Find where the given text appears and provide that cell's center as (X, Y) coordinate. 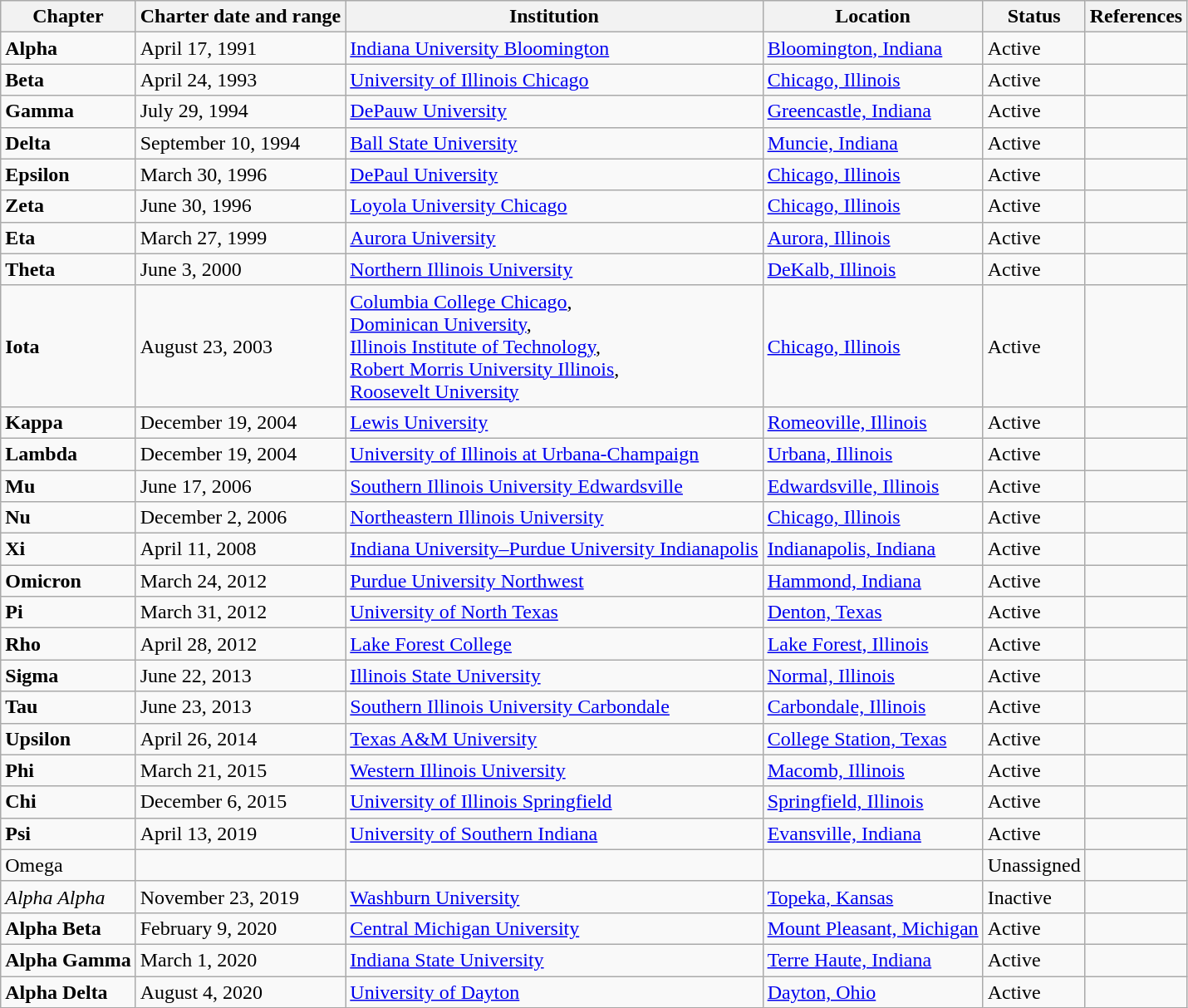
Delta (68, 143)
Kappa (68, 422)
Indiana University Bloomington (554, 48)
Eta (68, 238)
Indiana State University (554, 960)
Normal, Illinois (872, 676)
Inactive (1033, 897)
Lake Forest College (554, 644)
Zeta (68, 206)
Southern Illinois University Carbondale (554, 707)
March 24, 2012 (241, 581)
Lewis University (554, 422)
Indianapolis, Indiana (872, 549)
Location (872, 17)
References (1136, 17)
Purdue University Northwest (554, 581)
June 3, 2000 (241, 269)
Mu (68, 486)
Northern Illinois University (554, 269)
Rho (68, 644)
September 10, 1994 (241, 143)
Ball State University (554, 143)
April 11, 2008 (241, 549)
Lake Forest, Illinois (872, 644)
DePaul University (554, 175)
August 4, 2020 (241, 991)
Beta (68, 80)
Bloomington, Indiana (872, 48)
Central Michigan University (554, 928)
Carbondale, Illinois (872, 707)
Greencastle, Indiana (872, 111)
Urbana, Illinois (872, 454)
Evansville, Indiana (872, 833)
Texas A&M University (554, 739)
Muncie, Indiana (872, 143)
University of North Texas (554, 612)
Iota (68, 346)
Columbia College Chicago,Dominican University,Illinois Institute of Technology,Robert Morris University Illinois,Roosevelt University (554, 346)
December 2, 2006 (241, 518)
College Station, Texas (872, 739)
December 6, 2015 (241, 802)
Chapter (68, 17)
Aurora, Illinois (872, 238)
Omega (68, 865)
Chi (68, 802)
Upsilon (68, 739)
Washburn University (554, 897)
February 9, 2020 (241, 928)
Aurora University (554, 238)
University of Illinois Springfield (554, 802)
Illinois State University (554, 676)
Western Illinois University (554, 770)
Edwardsville, Illinois (872, 486)
Omicron (68, 581)
November 23, 2019 (241, 897)
University of Illinois Chicago (554, 80)
Phi (68, 770)
June 22, 2013 (241, 676)
University of Dayton (554, 991)
Denton, Texas (872, 612)
Southern Illinois University Edwardsville (554, 486)
University of Illinois at Urbana-Champaign (554, 454)
Terre Haute, Indiana (872, 960)
June 30, 1996 (241, 206)
Lambda (68, 454)
Hammond, Indiana (872, 581)
Sigma (68, 676)
Mount Pleasant, Michigan (872, 928)
Psi (68, 833)
June 23, 2013 (241, 707)
DePauw University (554, 111)
July 29, 1994 (241, 111)
Macomb, Illinois (872, 770)
Xi (68, 549)
Alpha Gamma (68, 960)
April 17, 1991 (241, 48)
Nu (68, 518)
Alpha (68, 48)
Loyola University Chicago (554, 206)
Status (1033, 17)
March 30, 1996 (241, 175)
April 26, 2014 (241, 739)
Pi (68, 612)
University of Southern Indiana (554, 833)
Alpha Alpha (68, 897)
Charter date and range (241, 17)
Alpha Delta (68, 991)
Institution (554, 17)
March 27, 1999 (241, 238)
Springfield, Illinois (872, 802)
June 17, 2006 (241, 486)
March 31, 2012 (241, 612)
Northeastern Illinois University (554, 518)
Dayton, Ohio (872, 991)
Unassigned (1033, 865)
Alpha Beta (68, 928)
April 13, 2019 (241, 833)
April 24, 1993 (241, 80)
Theta (68, 269)
Romeoville, Illinois (872, 422)
April 28, 2012 (241, 644)
March 1, 2020 (241, 960)
DeKalb, Illinois (872, 269)
March 21, 2015 (241, 770)
Topeka, Kansas (872, 897)
Epsilon (68, 175)
Tau (68, 707)
Gamma (68, 111)
August 23, 2003 (241, 346)
Indiana University–Purdue University Indianapolis (554, 549)
